From the cell containing the given text, extract its center point as (X, Y) coordinate. 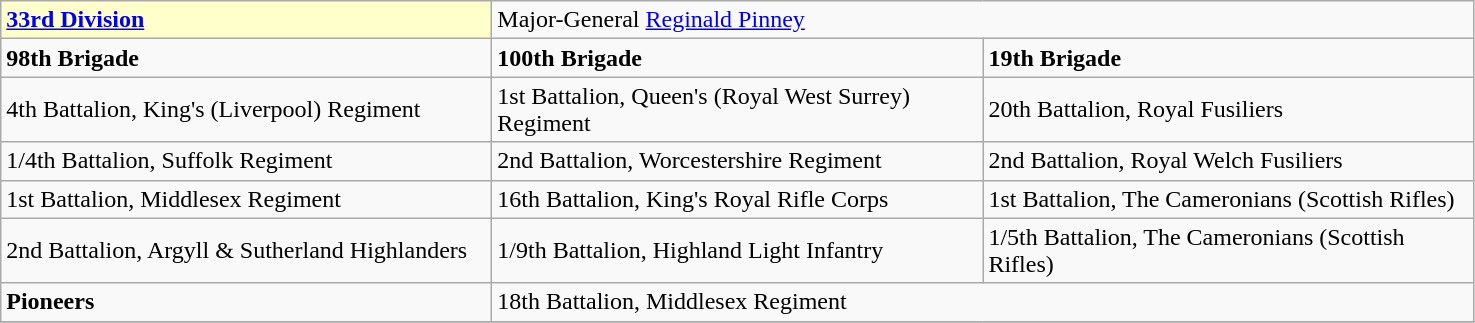
1/5th Battalion, The Cameronians (Scottish Rifles) (1228, 250)
18th Battalion, Middlesex Regiment (983, 302)
1st Battalion, The Cameronians (Scottish Rifles) (1228, 199)
1/9th Battalion, Highland Light Infantry (738, 250)
33rd Division (246, 20)
1/4th Battalion, Suffolk Regiment (246, 161)
2nd Battalion, Worcestershire Regiment (738, 161)
16th Battalion, King's Royal Rifle Corps (738, 199)
20th Battalion, Royal Fusiliers (1228, 110)
2nd Battalion, Argyll & Sutherland Highlanders (246, 250)
Pioneers (246, 302)
Major-General Reginald Pinney (983, 20)
2nd Battalion, Royal Welch Fusiliers (1228, 161)
1st Battalion, Queen's (Royal West Surrey) Regiment (738, 110)
4th Battalion, King's (Liverpool) Regiment (246, 110)
100th Brigade (738, 58)
19th Brigade (1228, 58)
98th Brigade (246, 58)
1st Battalion, Middlesex Regiment (246, 199)
